Detect which cell encompasses the target text, then output its (x, y) center coordinate. 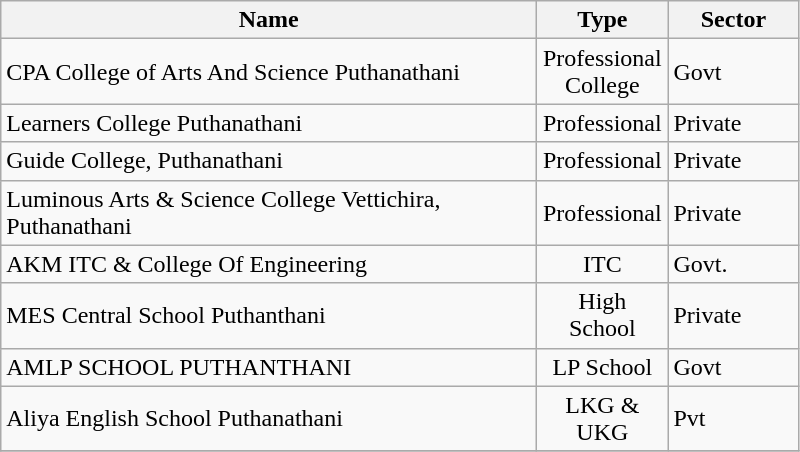
Name (269, 20)
Luminous Arts & Science College Vettichira, Puthanathani (269, 212)
CPA College of Arts And Science Puthanathani (269, 72)
Learners College Puthanathani (269, 123)
Guide College, Puthanathani (269, 161)
AKM ITC & College Of Engineering (269, 264)
High School (602, 316)
Aliya English School Puthanathani (269, 418)
Type (602, 20)
MES Central School Puthanthani (269, 316)
Sector (734, 20)
Pvt (734, 418)
Govt. (734, 264)
AMLP SCHOOL PUTHANTHANI (269, 367)
Professional College (602, 72)
LP School (602, 367)
LKG & UKG (602, 418)
ITC (602, 264)
